Extract the [X, Y] coordinate from the center of the cell holding the provided text.  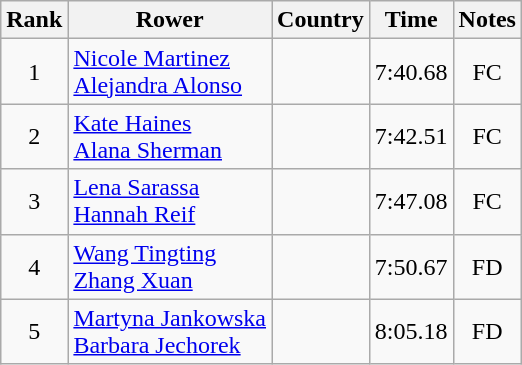
Nicole MartinezAlejandra Alonso [170, 72]
Rower [170, 20]
7:40.68 [411, 72]
Time [411, 20]
Notes [487, 20]
Kate HainesAlana Sherman [170, 136]
Country [321, 20]
7:50.67 [411, 266]
Lena SarassaHannah Reif [170, 202]
4 [34, 266]
8:05.18 [411, 332]
7:42.51 [411, 136]
3 [34, 202]
Martyna JankowskaBarbara Jechorek [170, 332]
Rank [34, 20]
Wang TingtingZhang Xuan [170, 266]
2 [34, 136]
5 [34, 332]
1 [34, 72]
7:47.08 [411, 202]
